Output the [x, y] coordinate of the center of the cell containing the given text.  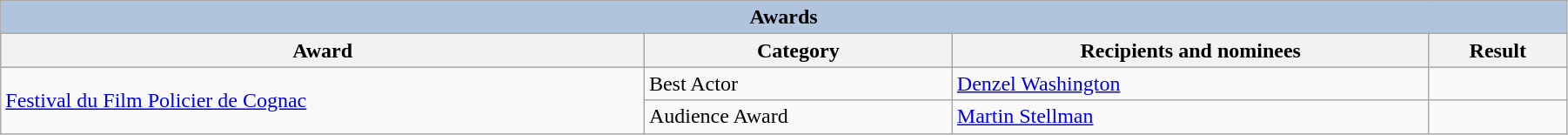
Martin Stellman [1190, 117]
Result [1498, 51]
Category [798, 51]
Award [323, 51]
Recipients and nominees [1190, 51]
Festival du Film Policier de Cognac [323, 100]
Awards [784, 17]
Best Actor [798, 84]
Denzel Washington [1190, 84]
Audience Award [798, 117]
